Determine the [X, Y] coordinate at the center of the cell enclosing the given text.  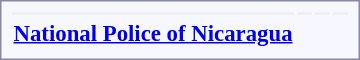
National Police of Nicaragua [153, 33]
